Search for the cell housing the specified text and yield its [X, Y] center coordinate. 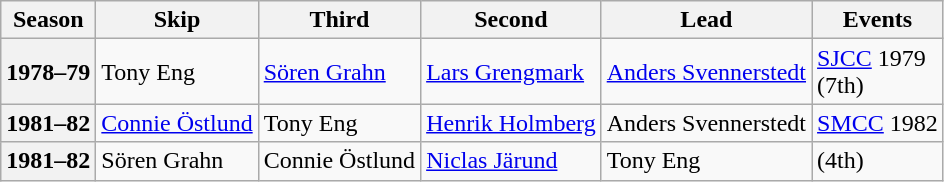
Season [48, 20]
Lars Grengmark [512, 72]
Skip [177, 20]
1978–79 [48, 72]
Henrik Holmberg [512, 123]
Third [339, 20]
(4th) [878, 161]
Second [512, 20]
Events [878, 20]
SMCC 1982 [878, 123]
Lead [706, 20]
SJCC 1979 (7th) [878, 72]
Niclas Järund [512, 161]
